Return the [x, y] coordinate for the center point of the cell that contains the specified text.  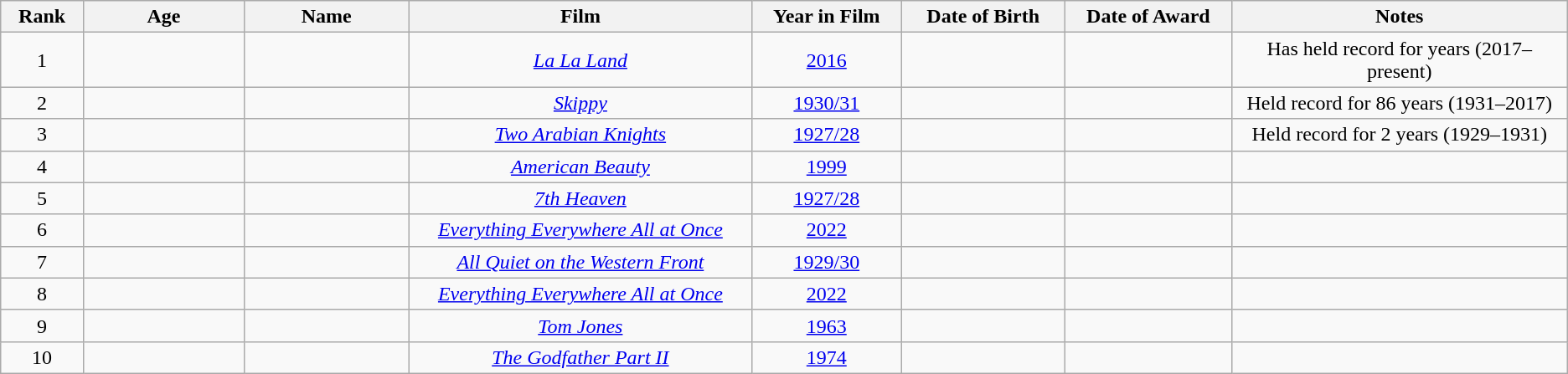
American Beauty [580, 167]
Film [580, 17]
La La Land [580, 60]
Held record for 86 years (1931–2017) [1399, 103]
Rank [42, 17]
Held record for 2 years (1929–1931) [1399, 135]
Date of Birth [983, 17]
Age [163, 17]
Has held record for years (2017–present) [1399, 60]
Name [327, 17]
8 [42, 294]
1930/31 [827, 103]
1963 [827, 325]
9 [42, 325]
1974 [827, 357]
1929/30 [827, 262]
Tom Jones [580, 325]
1 [42, 60]
The Godfather Part II [580, 357]
6 [42, 230]
10 [42, 357]
Skippy [580, 103]
Notes [1399, 17]
7 [42, 262]
Year in Film [827, 17]
All Quiet on the Western Front [580, 262]
Two Arabian Knights [580, 135]
1999 [827, 167]
Date of Award [1148, 17]
4 [42, 167]
7th Heaven [580, 198]
3 [42, 135]
2 [42, 103]
5 [42, 198]
2016 [827, 60]
